Pinpoint the cell where the given text exists, returning its (X, Y) midpoint coordinate. 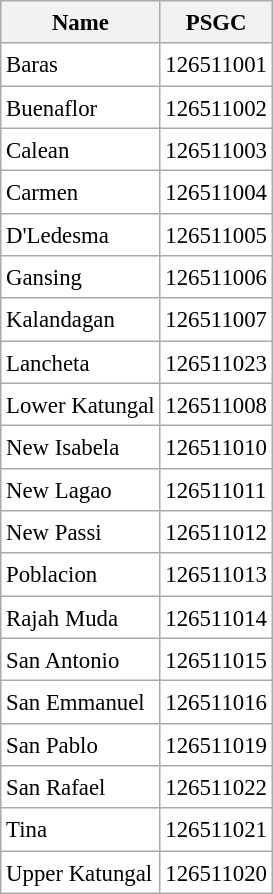
126511016 (216, 702)
126511001 (216, 64)
126511010 (216, 447)
Calean (80, 149)
New Isabela (80, 447)
San Emmanuel (80, 702)
San Pablo (80, 744)
126511019 (216, 744)
126511007 (216, 319)
Carmen (80, 192)
D'Ledesma (80, 234)
Kalandagan (80, 319)
126511014 (216, 617)
Lancheta (80, 362)
Rajah Muda (80, 617)
126511003 (216, 149)
Upper Katungal (80, 872)
126511012 (216, 532)
126511004 (216, 192)
126511022 (216, 787)
Gansing (80, 277)
126511005 (216, 234)
Name (80, 22)
New Passi (80, 532)
126511023 (216, 362)
Poblacion (80, 574)
126511020 (216, 872)
126511015 (216, 659)
126511008 (216, 404)
Lower Katungal (80, 404)
126511002 (216, 107)
San Antonio (80, 659)
Baras (80, 64)
126511021 (216, 829)
126511013 (216, 574)
PSGC (216, 22)
San Rafael (80, 787)
New Lagao (80, 489)
Buenaflor (80, 107)
Tina (80, 829)
126511006 (216, 277)
126511011 (216, 489)
